Detect which cell encompasses the target text, then output its (x, y) center coordinate. 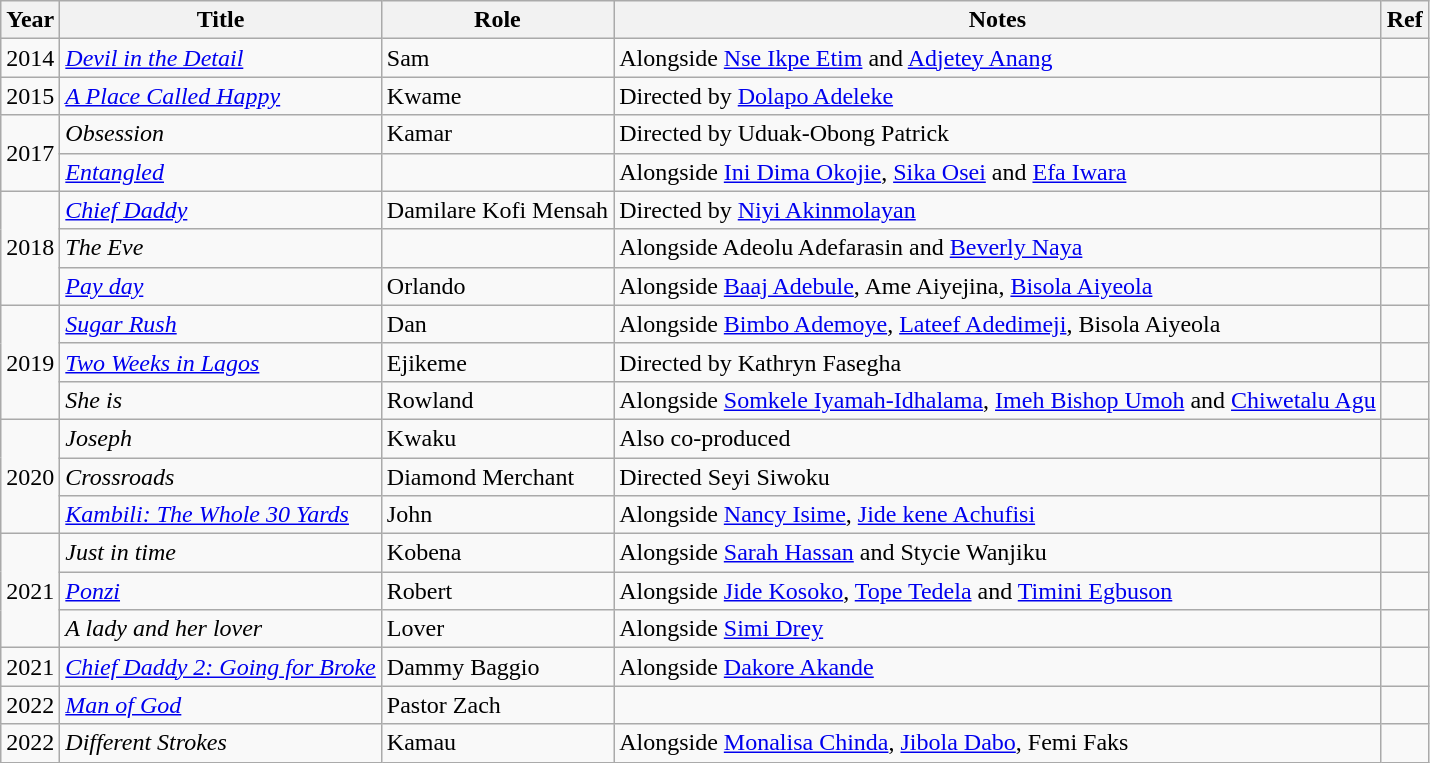
Alongside Nancy Isime, Jide kene Achufisi (998, 515)
Kwame (497, 96)
2017 (30, 153)
Lover (497, 629)
2014 (30, 58)
Kobena (497, 553)
Notes (998, 20)
2019 (30, 362)
A Place Called Happy (220, 96)
Alongside Bimbo Ademoye, Lateef Adedimeji, Bisola Aiyeola (998, 324)
Joseph (220, 438)
2018 (30, 248)
Title (220, 20)
Alongside Adeolu Adefarasin and Beverly Naya (998, 248)
Alongside Monalisa Chinda, Jibola Dabo, Femi Faks (998, 743)
2015 (30, 96)
Sugar Rush (220, 324)
Ejikeme (497, 362)
Rowland (497, 400)
Pay day (220, 286)
The Eve (220, 248)
Man of God (220, 705)
Kwaku (497, 438)
Alongside Jide Kosoko, Tope Tedela and Timini Egbuson (998, 591)
Directed by Niyi Akinmolayan (998, 210)
Entangled (220, 172)
2020 (30, 476)
She is (220, 400)
Different Strokes (220, 743)
Devil in the Detail (220, 58)
Ponzi (220, 591)
Kamar (497, 134)
Robert (497, 591)
Alongside Ini Dima Okojie, Sika Osei and Efa Iwara (998, 172)
Alongside Sarah Hassan and Stycie Wanjiku (998, 553)
Year (30, 20)
Kambili: The Whole 30 Yards (220, 515)
Pastor Zach (497, 705)
Directed by Uduak-Obong Patrick (998, 134)
Dammy Baggio (497, 667)
Dan (497, 324)
Crossroads (220, 477)
A lady and her lover (220, 629)
Two Weeks in Lagos (220, 362)
Alongside Nse Ikpe Etim and Adjetey Anang (998, 58)
Just in time (220, 553)
Role (497, 20)
Diamond Merchant (497, 477)
Damilare Kofi Mensah (497, 210)
John (497, 515)
Obsession (220, 134)
Directed Seyi Siwoku (998, 477)
Alongside Simi Drey (998, 629)
Sam (497, 58)
Alongside Dakore Akande (998, 667)
Also co-produced (998, 438)
Directed by Kathryn Fasegha (998, 362)
Ref (1404, 20)
Alongside Somkele Iyamah-Idhalama, Imeh Bishop Umoh and Chiwetalu Agu (998, 400)
Chief Daddy (220, 210)
Directed by Dolapo Adeleke (998, 96)
Chief Daddy 2: Going for Broke (220, 667)
Kamau (497, 743)
Orlando (497, 286)
Alongside Baaj Adebule, Ame Aiyejina, Bisola Aiyeola (998, 286)
